For the text-containing cell, return its midpoint in [X, Y] coordinate format. 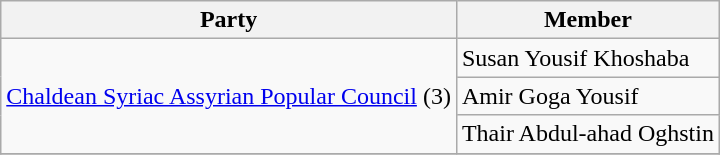
Party [229, 20]
Chaldean Syriac Assyrian Popular Council (3) [229, 96]
Amir Goga Yousif [588, 96]
Member [588, 20]
Thair Abdul-ahad Oghstin [588, 134]
Susan Yousif Khoshaba [588, 58]
